Determine the [x, y] coordinate at the center of the cell enclosing the given text.  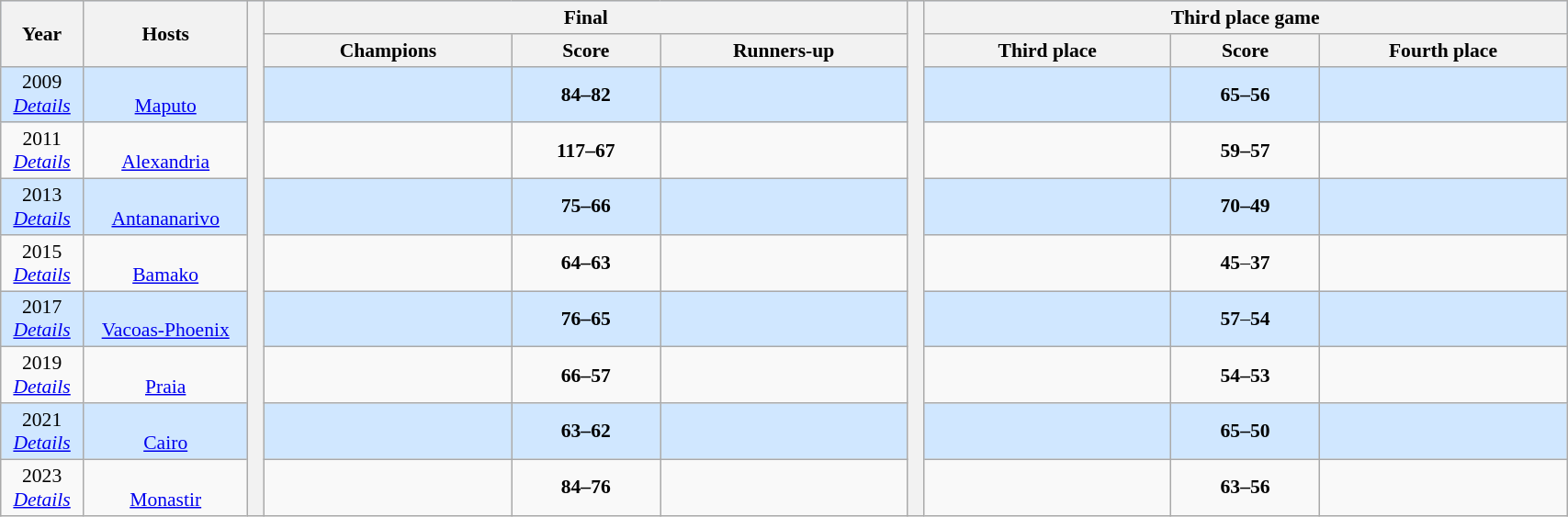
Runners-up [784, 51]
2021 Details [42, 432]
63–56 [1246, 487]
2017 Details [42, 320]
2023 Details [42, 487]
54–53 [1246, 375]
Cairo [165, 432]
2011 Details [42, 151]
65–50 [1246, 432]
Champions [388, 51]
84–82 [586, 94]
Praia [165, 375]
Monastir [165, 487]
Hosts [165, 33]
Third place [1047, 51]
64–63 [586, 263]
Fourth place [1442, 51]
45–37 [1246, 263]
75–66 [586, 208]
63–62 [586, 432]
Bamako [165, 263]
57–54 [1246, 320]
59–57 [1246, 151]
66–57 [586, 375]
2019 Details [42, 375]
117–67 [586, 151]
Third place game [1246, 17]
Alexandria [165, 151]
Maputo [165, 94]
2009 Details [42, 94]
Antananarivo [165, 208]
Vacoas-Phoenix [165, 320]
2015 Details [42, 263]
84–76 [586, 487]
65–56 [1246, 94]
70–49 [1246, 208]
76–65 [586, 320]
Final [586, 17]
Year [42, 33]
2013 Details [42, 208]
